Locate the cell with the specified text and output its [x, y] center coordinate. 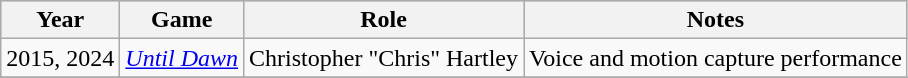
Christopher "Chris" Hartley [384, 58]
Year [60, 20]
Role [384, 20]
Voice and motion capture performance [716, 58]
Notes [716, 20]
2015, 2024 [60, 58]
Until Dawn [182, 58]
Game [182, 20]
